For the text-containing cell, return its midpoint in [X, Y] coordinate format. 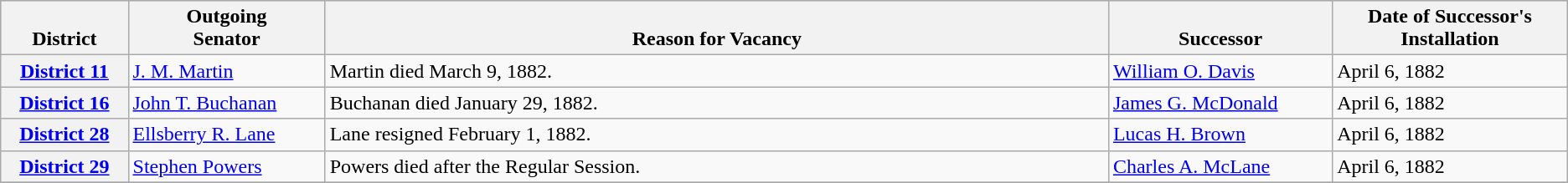
Ellsberry R. Lane [226, 135]
OutgoingSenator [226, 28]
Lucas H. Brown [1220, 135]
Buchanan died January 29, 1882. [717, 103]
James G. McDonald [1220, 103]
District 28 [64, 135]
Charles A. McLane [1220, 166]
Reason for Vacancy [717, 28]
Date of Successor's Installation [1451, 28]
District 29 [64, 166]
William O. Davis [1220, 71]
J. M. Martin [226, 71]
Powers died after the Regular Session. [717, 166]
District 16 [64, 103]
District [64, 28]
John T. Buchanan [226, 103]
Lane resigned February 1, 1882. [717, 135]
Stephen Powers [226, 166]
Martin died March 9, 1882. [717, 71]
Successor [1220, 28]
District 11 [64, 71]
